Provide the [X, Y] coordinate of the cell's center where the given text is located.  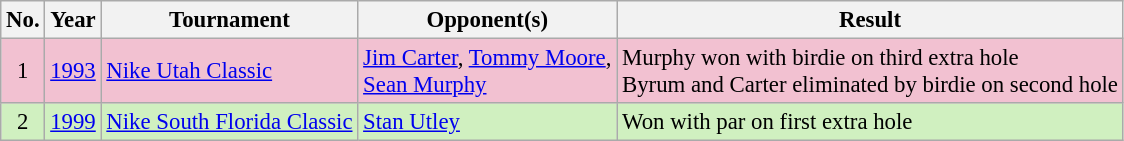
Tournament [230, 20]
No. [23, 20]
Jim Carter, Tommy Moore, Sean Murphy [488, 72]
Nike Utah Classic [230, 72]
Stan Utley [488, 122]
2 [23, 122]
Opponent(s) [488, 20]
1999 [73, 122]
Murphy won with birdie on third extra holeByrum and Carter eliminated by birdie on second hole [870, 72]
Result [870, 20]
1 [23, 72]
Nike South Florida Classic [230, 122]
Year [73, 20]
Won with par on first extra hole [870, 122]
1993 [73, 72]
